Search for the cell housing the specified text and yield its (x, y) center coordinate. 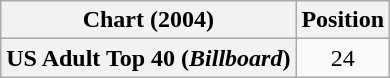
US Adult Top 40 (Billboard) (148, 58)
Chart (2004) (148, 20)
24 (343, 58)
Position (343, 20)
